Detect which cell encompasses the target text, then output its [x, y] center coordinate. 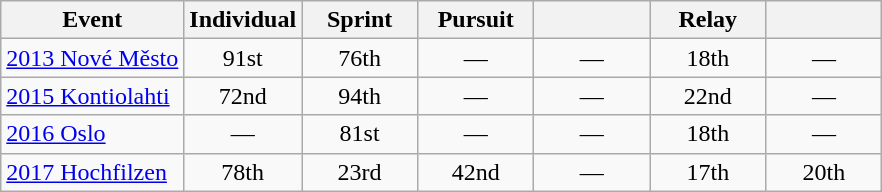
20th [824, 172]
42nd [476, 172]
Event [92, 20]
Pursuit [476, 20]
23rd [360, 172]
81st [360, 134]
Relay [708, 20]
2017 Hochfilzen [92, 172]
22nd [708, 96]
2015 Kontiolahti [92, 96]
78th [243, 172]
76th [360, 58]
2016 Oslo [92, 134]
2013 Nové Město [92, 58]
Individual [243, 20]
72nd [243, 96]
94th [360, 96]
17th [708, 172]
Sprint [360, 20]
91st [243, 58]
